Find where the given text appears and provide that cell's center as (X, Y) coordinate. 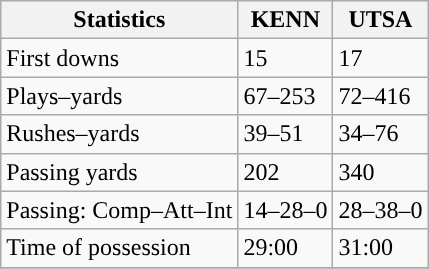
15 (286, 58)
First downs (120, 58)
14–28–0 (286, 210)
39–51 (286, 134)
67–253 (286, 96)
202 (286, 172)
Time of possession (120, 248)
Statistics (120, 20)
Rushes–yards (120, 134)
Passing yards (120, 172)
Passing: Comp–Att–Int (120, 210)
UTSA (380, 20)
Plays–yards (120, 96)
31:00 (380, 248)
340 (380, 172)
17 (380, 58)
34–76 (380, 134)
28–38–0 (380, 210)
29:00 (286, 248)
72–416 (380, 96)
KENN (286, 20)
